Scan for the cell matching the given text and deliver its (X, Y) coordinate at center. 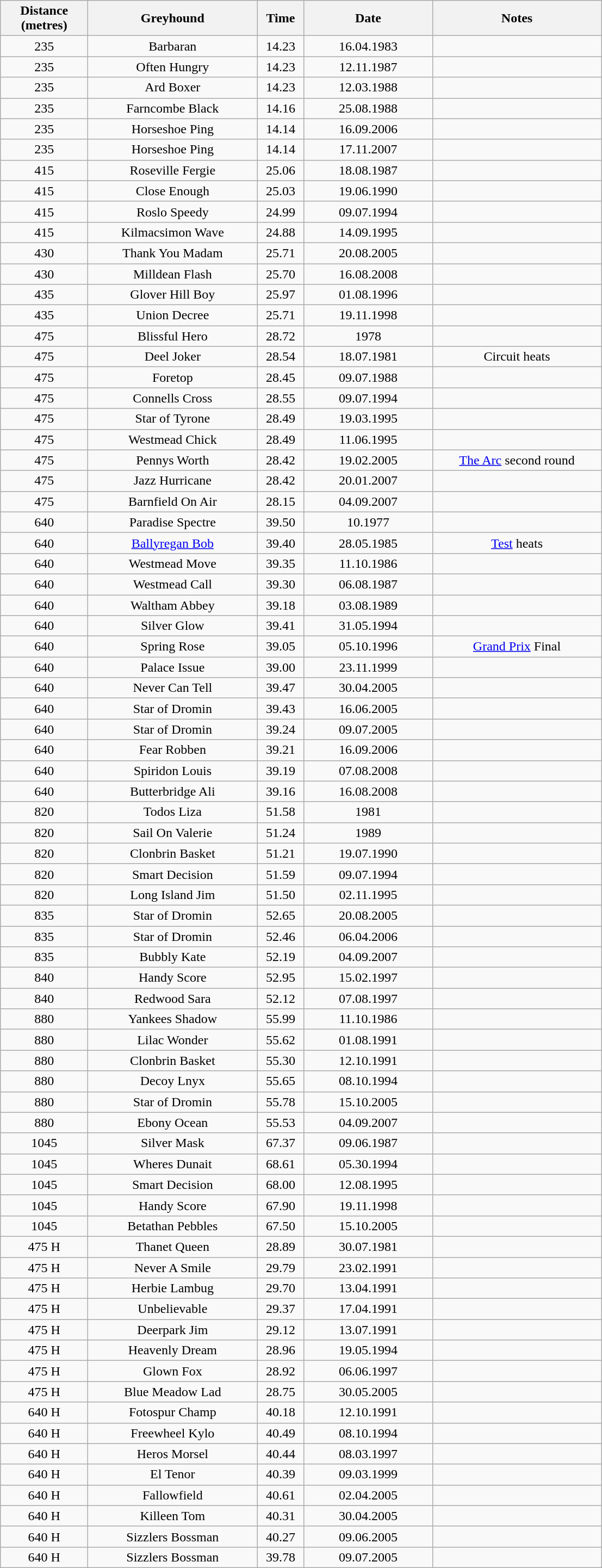
Test heats (517, 543)
67.90 (281, 1205)
17.04.1991 (368, 1309)
39.00 (281, 667)
39.30 (281, 584)
Ballyregan Bob (173, 543)
Never A Smile (173, 1268)
Deel Joker (173, 357)
Thank You Madam (173, 253)
52.12 (281, 999)
25.08.1988 (368, 108)
18.08.1987 (368, 170)
07.08.1997 (368, 999)
Paradise Spectre (173, 522)
12.08.1995 (368, 1185)
Notes (517, 18)
Grand Prix Final (517, 647)
31.05.1994 (368, 626)
Roseville Fergie (173, 170)
39.47 (281, 688)
16.06.2005 (368, 709)
25.06 (281, 170)
Lilac Wonder (173, 1040)
Palace Issue (173, 667)
12.03.1988 (368, 88)
Bubbly Kate (173, 957)
28.45 (281, 377)
Spiridon Louis (173, 771)
68.61 (281, 1164)
Decoy Lnyx (173, 1081)
14.16 (281, 108)
Long Island Jim (173, 895)
Silver Mask (173, 1143)
Pennys Worth (173, 460)
11.06.1995 (368, 439)
Silver Glow (173, 626)
20.01.2007 (368, 481)
05.10.1996 (368, 647)
10.1977 (368, 522)
Wheres Dunait (173, 1164)
Blue Meadow Lad (173, 1392)
28.05.1985 (368, 543)
39.18 (281, 605)
1978 (368, 336)
40.61 (281, 1495)
39.19 (281, 771)
Date (368, 18)
28.72 (281, 336)
40.27 (281, 1536)
12.11.1987 (368, 67)
1981 (368, 812)
40.49 (281, 1433)
Often Hungry (173, 67)
51.59 (281, 874)
51.58 (281, 812)
Kilmacsimon Wave (173, 232)
24.99 (281, 212)
39.16 (281, 791)
The Arc second round (517, 460)
09.06.2005 (368, 1536)
18.07.1981 (368, 357)
Ard Boxer (173, 88)
01.08.1991 (368, 1040)
28.54 (281, 357)
02.04.2005 (368, 1495)
06.06.1997 (368, 1371)
52.46 (281, 936)
Never Can Tell (173, 688)
Barnfield On Air (173, 501)
Freewheel Kylo (173, 1433)
25.70 (281, 274)
Herbie Lambug (173, 1288)
Jazz Hurricane (173, 481)
28.75 (281, 1392)
09.07.1988 (368, 377)
06.08.1987 (368, 584)
Fear Robben (173, 750)
13.07.1991 (368, 1330)
Blissful Hero (173, 336)
Barbaran (173, 46)
51.21 (281, 853)
19.07.1990 (368, 853)
1989 (368, 833)
39.21 (281, 750)
52.95 (281, 978)
28.96 (281, 1350)
06.04.2006 (368, 936)
16.04.1983 (368, 46)
55.53 (281, 1123)
Todos Liza (173, 812)
29.12 (281, 1330)
09.03.1999 (368, 1474)
Heros Morsel (173, 1454)
Betathan Pebbles (173, 1226)
Unbelievable (173, 1309)
Yankees Shadow (173, 1019)
Roslo Speedy (173, 212)
Fallowfield (173, 1495)
Union Decree (173, 315)
23.02.1991 (368, 1268)
19.03.1995 (368, 419)
40.44 (281, 1454)
Close Enough (173, 191)
13.04.1991 (368, 1288)
55.78 (281, 1102)
17.11.2007 (368, 150)
05.30.1994 (368, 1164)
Spring Rose (173, 647)
40.39 (281, 1474)
52.65 (281, 915)
52.19 (281, 957)
30.05.2005 (368, 1392)
Redwood Sara (173, 999)
39.50 (281, 522)
39.40 (281, 543)
55.62 (281, 1040)
Ebony Ocean (173, 1123)
67.50 (281, 1226)
Waltham Abbey (173, 605)
55.65 (281, 1081)
Star of Tyrone (173, 419)
09.06.1987 (368, 1143)
39.41 (281, 626)
Circuit heats (517, 357)
25.03 (281, 191)
39.35 (281, 563)
Connells Cross (173, 398)
Sail On Valerie (173, 833)
Foretop (173, 377)
02.11.1995 (368, 895)
Westmead Move (173, 563)
40.18 (281, 1412)
Glover Hill Boy (173, 295)
El Tenor (173, 1474)
08.03.1997 (368, 1454)
67.37 (281, 1143)
Glown Fox (173, 1371)
39.43 (281, 709)
28.92 (281, 1371)
14.09.1995 (368, 232)
15.02.1997 (368, 978)
19.02.2005 (368, 460)
51.50 (281, 895)
24.88 (281, 232)
Distance (metres) (45, 18)
39.24 (281, 729)
28.89 (281, 1247)
28.15 (281, 501)
19.05.1994 (368, 1350)
Westmead Call (173, 584)
Thanet Queen (173, 1247)
29.79 (281, 1268)
25.97 (281, 295)
01.08.1996 (368, 295)
68.00 (281, 1185)
39.05 (281, 647)
28.55 (281, 398)
29.37 (281, 1309)
55.99 (281, 1019)
39.78 (281, 1557)
Greyhound (173, 18)
Farncombe Black (173, 108)
07.08.2008 (368, 771)
30.07.1981 (368, 1247)
Westmead Chick (173, 439)
55.30 (281, 1061)
Time (281, 18)
03.08.1989 (368, 605)
Deerpark Jim (173, 1330)
Fotospur Champ (173, 1412)
19.06.1990 (368, 191)
29.70 (281, 1288)
Butterbridge Ali (173, 791)
Heavenly Dream (173, 1350)
51.24 (281, 833)
Killeen Tom (173, 1516)
40.31 (281, 1516)
23.11.1999 (368, 667)
Milldean Flash (173, 274)
